Find where the given text appears and provide that cell's center as (X, Y) coordinate. 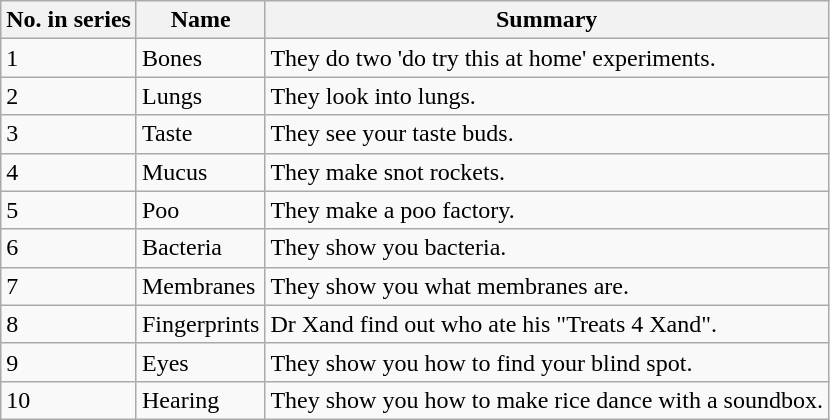
Hearing (200, 400)
They make snot rockets. (547, 172)
2 (69, 96)
9 (69, 362)
Taste (200, 134)
10 (69, 400)
3 (69, 134)
They show you how to make rice dance with a soundbox. (547, 400)
Poo (200, 210)
5 (69, 210)
6 (69, 248)
Bacteria (200, 248)
Dr Xand find out who ate his "Treats 4 Xand". (547, 324)
They see your taste buds. (547, 134)
Membranes (200, 286)
1 (69, 58)
Bones (200, 58)
They make a poo factory. (547, 210)
They do two 'do try this at home' experiments. (547, 58)
7 (69, 286)
Fingerprints (200, 324)
They look into lungs. (547, 96)
Mucus (200, 172)
They show you bacteria. (547, 248)
They show you how to find your blind spot. (547, 362)
They show you what membranes are. (547, 286)
Eyes (200, 362)
8 (69, 324)
Name (200, 20)
4 (69, 172)
Lungs (200, 96)
Summary (547, 20)
No. in series (69, 20)
